For the text-containing cell, return its midpoint in (x, y) coordinate format. 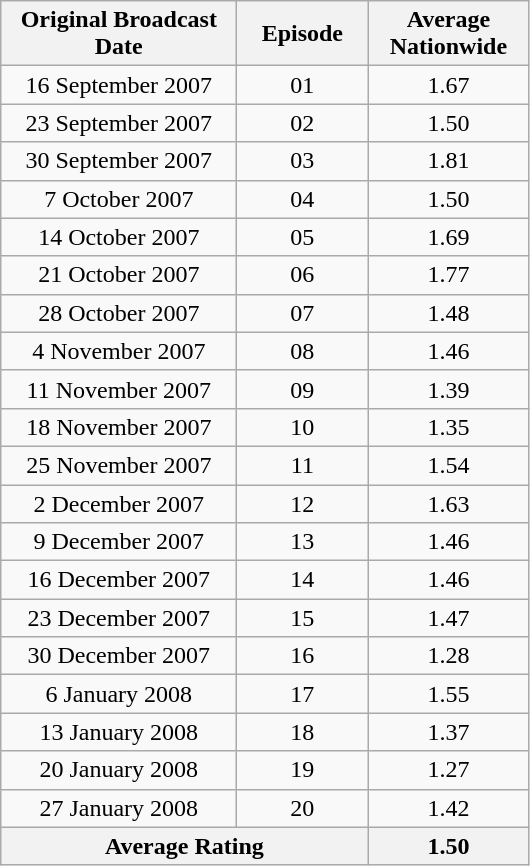
Average Rating (184, 846)
04 (302, 199)
20 January 2008 (119, 770)
15 (302, 618)
03 (302, 161)
11 (302, 465)
7 October 2007 (119, 199)
Average Nationwide (448, 34)
1.39 (448, 389)
1.37 (448, 732)
01 (302, 85)
1.77 (448, 275)
2 December 2007 (119, 503)
1.47 (448, 618)
14 (302, 580)
1.42 (448, 808)
08 (302, 351)
17 (302, 694)
1.69 (448, 237)
18 November 2007 (119, 427)
07 (302, 313)
1.55 (448, 694)
6 January 2008 (119, 694)
28 October 2007 (119, 313)
13 (302, 542)
16 September 2007 (119, 85)
1.63 (448, 503)
1.81 (448, 161)
23 September 2007 (119, 123)
09 (302, 389)
1.27 (448, 770)
25 November 2007 (119, 465)
05 (302, 237)
Episode (302, 34)
16 (302, 656)
1.67 (448, 85)
14 October 2007 (119, 237)
16 December 2007 (119, 580)
1.28 (448, 656)
11 November 2007 (119, 389)
27 January 2008 (119, 808)
30 September 2007 (119, 161)
12 (302, 503)
23 December 2007 (119, 618)
30 December 2007 (119, 656)
02 (302, 123)
19 (302, 770)
21 October 2007 (119, 275)
18 (302, 732)
13 January 2008 (119, 732)
1.54 (448, 465)
06 (302, 275)
Original Broadcast Date (119, 34)
10 (302, 427)
9 December 2007 (119, 542)
1.48 (448, 313)
1.35 (448, 427)
4 November 2007 (119, 351)
20 (302, 808)
